Determine the (x, y) coordinate at the center of the cell enclosing the given text.  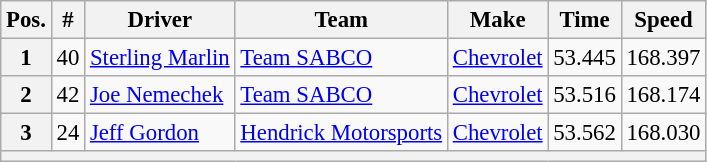
168.174 (664, 95)
2 (26, 95)
53.516 (584, 95)
53.562 (584, 133)
Team (341, 20)
42 (68, 95)
Speed (664, 20)
Joe Nemechek (160, 95)
3 (26, 133)
Jeff Gordon (160, 133)
24 (68, 133)
Time (584, 20)
168.397 (664, 58)
1 (26, 58)
Make (497, 20)
40 (68, 58)
Sterling Marlin (160, 58)
Hendrick Motorsports (341, 133)
Driver (160, 20)
53.445 (584, 58)
168.030 (664, 133)
# (68, 20)
Pos. (26, 20)
